Identify which cell holds the provided text, then report its (x, y) central coordinate. 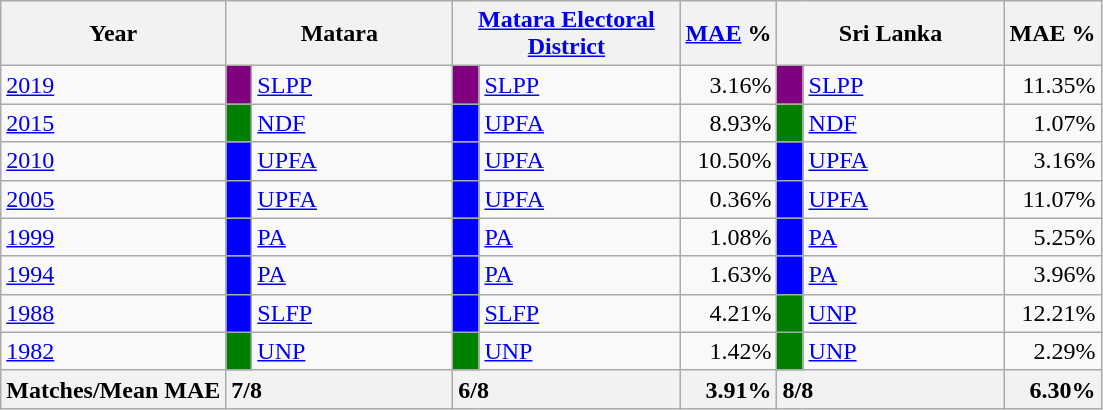
1.08% (728, 237)
10.50% (728, 161)
6/8 (566, 389)
4.21% (728, 313)
12.21% (1052, 313)
8.93% (728, 123)
2010 (114, 161)
6.30% (1052, 389)
1994 (114, 275)
2005 (114, 199)
11.07% (1052, 199)
2.29% (1052, 351)
1.63% (728, 275)
8/8 (890, 389)
0.36% (728, 199)
2019 (114, 85)
Sri Lanka (890, 34)
7/8 (340, 389)
3.91% (728, 389)
1.07% (1052, 123)
Matara (340, 34)
1982 (114, 351)
Matches/Mean MAE (114, 389)
5.25% (1052, 237)
Year (114, 34)
3.96% (1052, 275)
11.35% (1052, 85)
Matara Electoral District (566, 34)
2015 (114, 123)
1988 (114, 313)
1999 (114, 237)
1.42% (728, 351)
